Return [x, y] of the center of cell containing provided text 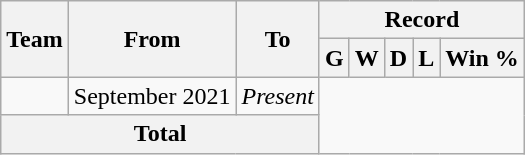
To [278, 39]
G [334, 58]
Present [278, 96]
W [366, 58]
Total [160, 134]
Team [35, 39]
L [426, 58]
D [398, 58]
From [152, 39]
September 2021 [152, 96]
Win % [482, 58]
Record [422, 20]
